Identify which cell holds the provided text, then report its [X, Y] central coordinate. 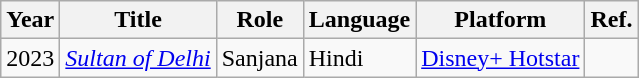
Role [260, 20]
Disney+ Hotstar [500, 58]
Ref. [612, 20]
Year [30, 20]
Platform [500, 20]
Sanjana [260, 58]
Hindi [359, 58]
Language [359, 20]
Title [138, 20]
Sultan of Delhi [138, 58]
2023 [30, 58]
